For the text-containing cell, return its midpoint in (x, y) coordinate format. 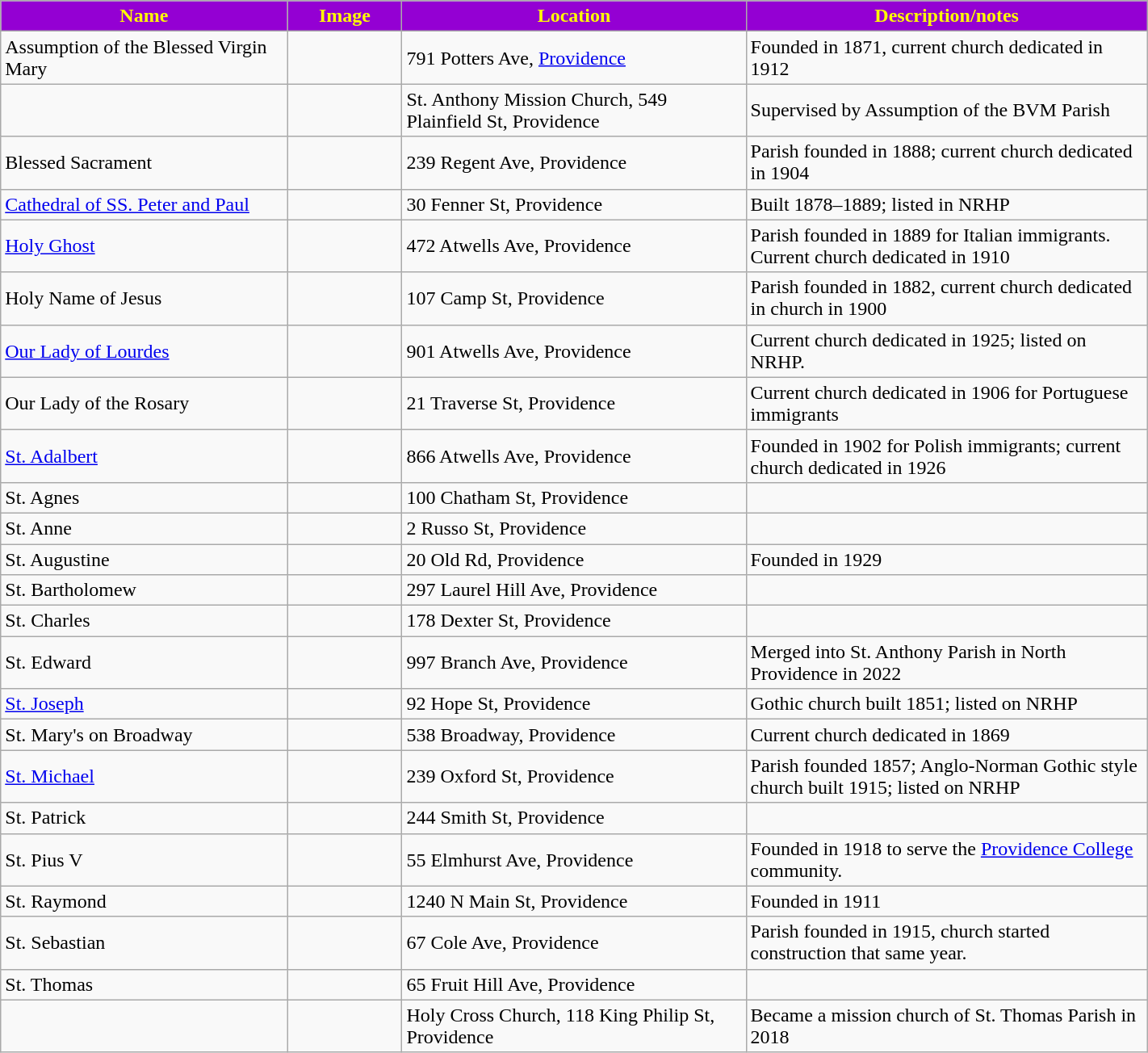
538 Broadway, Providence (574, 735)
Our Lady of Lourdes (144, 350)
Image (345, 16)
St. Augustine (144, 560)
Parish founded in 1882, current church dedicated in church in 1900 (946, 299)
Blessed Sacrament (144, 163)
Parish founded in 1889 for Italian immigrants. Current church dedicated in 1910 (946, 245)
239 Oxford St, Providence (574, 777)
Our Lady of the Rosary (144, 404)
297 Laurel Hill Ave, Providence (574, 590)
St. Bartholomew (144, 590)
Supervised by Assumption of the BVM Parish (946, 110)
55 Elmhurst Ave, Providence (574, 859)
30 Fenner St, Providence (574, 204)
St. Charles (144, 621)
Founded in 1929 (946, 560)
Assumption of the Blessed Virgin Mary (144, 58)
Merged into St. Anthony Parish in North Providence in 2022 (946, 662)
Holy Cross Church, 118 King Philip St, Providence (574, 1026)
866 Atwells Ave, Providence (574, 455)
Location (574, 16)
St. Patrick (144, 818)
472 Atwells Ave, Providence (574, 245)
901 Atwells Ave, Providence (574, 350)
107 Camp St, Providence (574, 299)
Cathedral of SS. Peter and Paul (144, 204)
Parish founded 1857; Anglo-Norman Gothic style church built 1915; listed on NRHP (946, 777)
20 Old Rd, Providence (574, 560)
239 Regent Ave, Providence (574, 163)
Description/notes (946, 16)
St. Joseph (144, 704)
St. Adalbert (144, 455)
244 Smith St, Providence (574, 818)
997 Branch Ave, Providence (574, 662)
St. Mary's on Broadway (144, 735)
Name (144, 16)
100 Chatham St, Providence (574, 497)
Parish founded in 1915, church started construction that same year. (946, 943)
St. Thomas (144, 984)
791 Potters Ave, Providence (574, 58)
92 Hope St, Providence (574, 704)
2 Russo St, Providence (574, 528)
65 Fruit Hill Ave, Providence (574, 984)
St. Michael (144, 777)
Built 1878–1889; listed in NRHP (946, 204)
Holy Name of Jesus (144, 299)
Founded in 1871, current church dedicated in 1912 (946, 58)
St. Edward (144, 662)
Founded in 1911 (946, 901)
Current church dedicated in 1925; listed on NRHP. (946, 350)
Current church dedicated in 1869 (946, 735)
1240 N Main St, Providence (574, 901)
St. Raymond (144, 901)
21 Traverse St, Providence (574, 404)
Founded in 1918 to serve the Providence College community. (946, 859)
St. Anthony Mission Church, 549 Plainfield St, Providence (574, 110)
St. Agnes (144, 497)
Current church dedicated in 1906 for Portuguese immigrants (946, 404)
Became a mission church of St. Thomas Parish in 2018 (946, 1026)
Parish founded in 1888; current church dedicated in 1904 (946, 163)
St. Pius V (144, 859)
Holy Ghost (144, 245)
178 Dexter St, Providence (574, 621)
Founded in 1902 for Polish immigrants; current church dedicated in 1926 (946, 455)
67 Cole Ave, Providence (574, 943)
St. Anne (144, 528)
Gothic church built 1851; listed on NRHP (946, 704)
St. Sebastian (144, 943)
